From the cell containing the given text, extract its center point as [X, Y] coordinate. 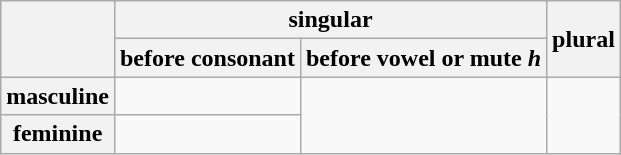
feminine [58, 134]
before consonant [207, 58]
masculine [58, 96]
before vowel or mute h [423, 58]
singular [330, 20]
plural [584, 39]
